Capture the cell that displays the provided text and extract its (x, y) central coordinate. 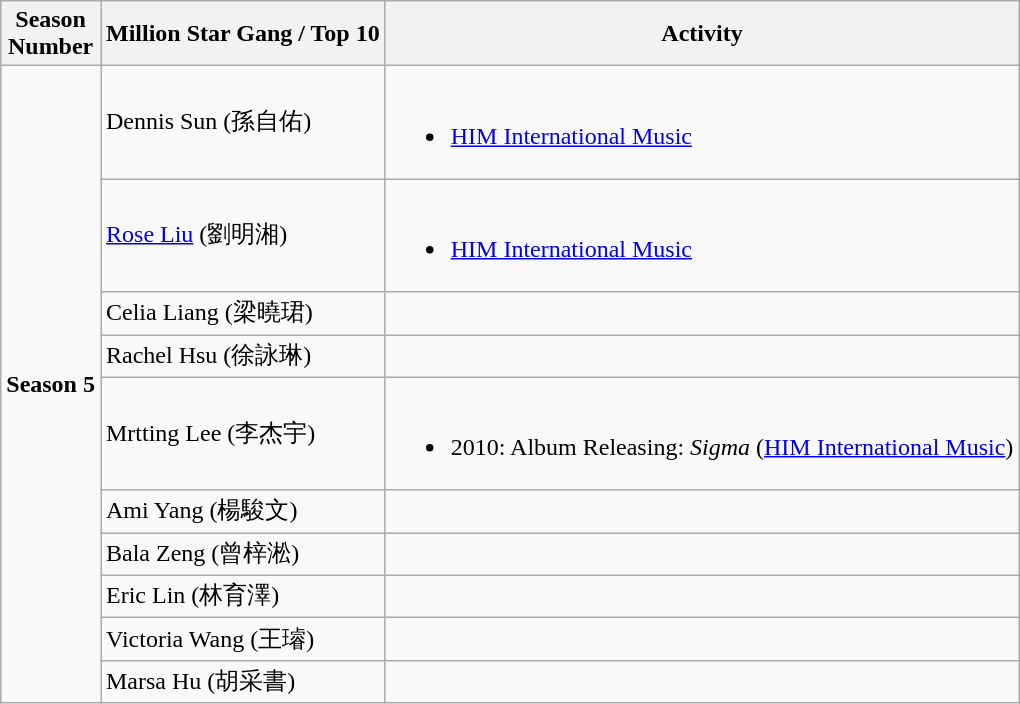
Million Star Gang / Top 10 (242, 34)
Season 5 (51, 384)
Dennis Sun (孫自佑) (242, 122)
SeasonNumber (51, 34)
Celia Liang (梁曉珺) (242, 314)
Eric Lin (林育澤) (242, 596)
2010: Album Releasing: Sigma (HIM International Music) (702, 434)
Bala Zeng (曾梓淞) (242, 554)
Mrtting Lee (李杰宇) (242, 434)
Rachel Hsu (徐詠琳) (242, 356)
Rose Liu (劉明湘) (242, 236)
Victoria Wang (王璿) (242, 640)
Marsa Hu (胡采書) (242, 682)
Ami Yang (楊駿文) (242, 512)
Activity (702, 34)
